From the cell containing the given text, extract its center point as (x, y) coordinate. 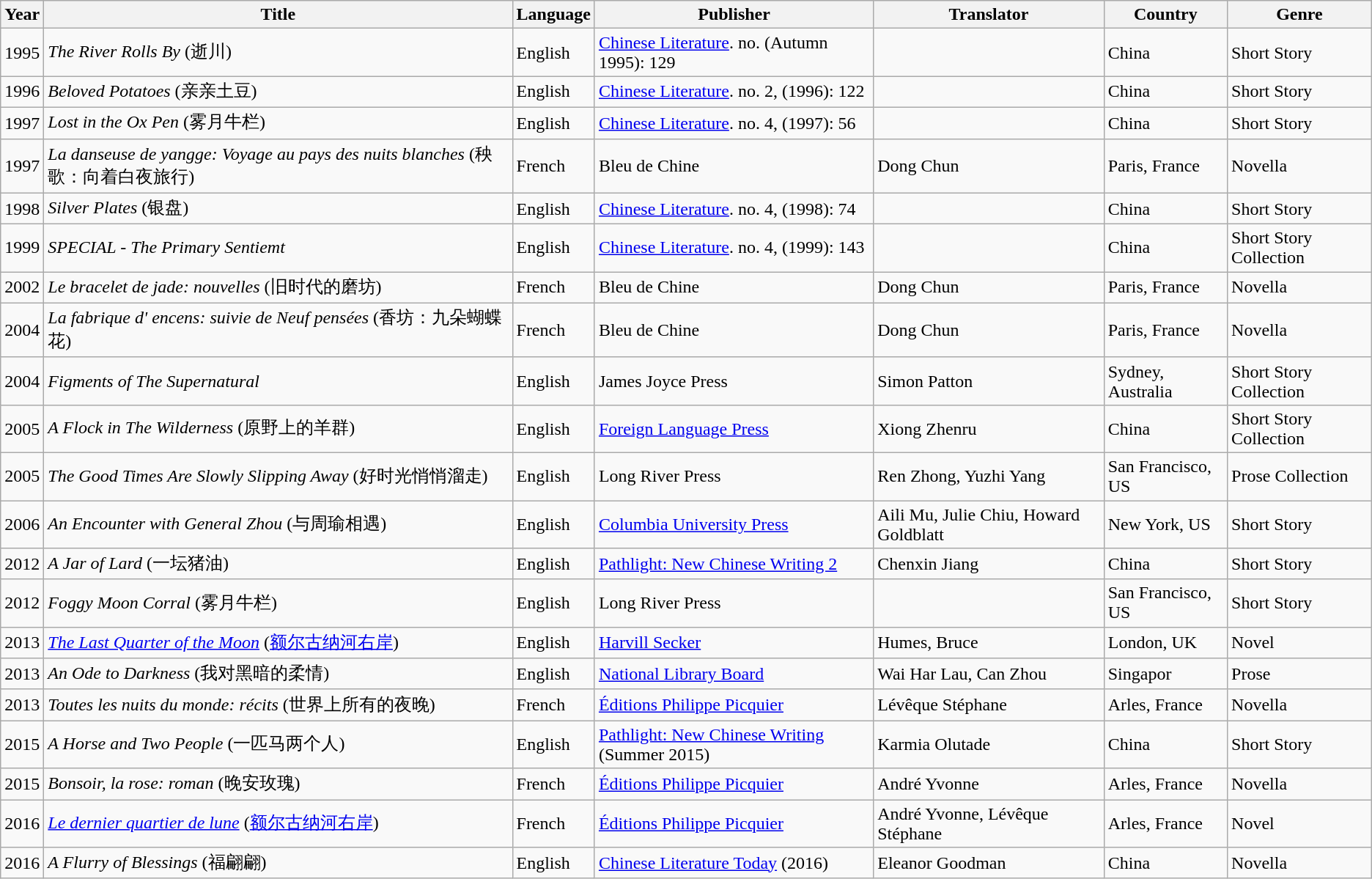
Pathlight: New Chinese Writing (Summer 2015) (734, 745)
1998 (22, 208)
Eleanor Goodman (989, 864)
Wai Har Lau, Can Zhou (989, 674)
New York, US (1165, 523)
Chinese Literature. no. (Autumn 1995): 129 (734, 53)
Columbia University Press (734, 523)
Sydney, Australia (1165, 381)
Foreign Language Press (734, 428)
The River Rolls By (逝川) (279, 53)
James Joyce Press (734, 381)
A Flock in The Wilderness (原野上的羊群) (279, 428)
Bonsoir, la rose: roman (晚安玫瑰) (279, 784)
2002 (22, 287)
Simon Patton (989, 381)
Chinese Literature. no. 4, (1997): 56 (734, 123)
1995 (22, 53)
Singapor (1165, 674)
La danseuse de yangge: Voyage au pays des nuits blanches (秧歌：向着白夜旅行) (279, 166)
André Yvonne, Lévêque Stéphane (989, 823)
La fabrique d' encens: suivie de Neuf pensées (香坊：九朵蝴蝶花) (279, 330)
Toutes les nuits du monde: récits (世界上所有的夜晚) (279, 705)
Le dernier quartier de lune (额尔古纳河右岸) (279, 823)
Translator (989, 15)
Chenxin Jiang (989, 564)
Country (1165, 15)
Beloved Potatoes (亲亲土豆) (279, 92)
Language (553, 15)
Year (22, 15)
Prose Collection (1300, 477)
Karmia Olutade (989, 745)
Genre (1300, 15)
Lost in the Ox Pen (雾月牛栏) (279, 123)
A Jar of Lard (一坛猪油) (279, 564)
National Library Board (734, 674)
Prose (1300, 674)
Chinese Literature. no. 2, (1996): 122 (734, 92)
Title (279, 15)
Figments of The Supernatural (279, 381)
1996 (22, 92)
Silver Plates (银盘) (279, 208)
The Last Quarter of the Moon (额尔古纳河右岸) (279, 642)
Chinese Literature Today (2016) (734, 864)
A Horse and Two People (一匹马两个人) (279, 745)
Publisher (734, 15)
Lévêque Stéphane (989, 705)
Chinese Literature. no. 4, (1999): 143 (734, 248)
Chinese Literature. no. 4, (1998): 74 (734, 208)
An Ode to Darkness (我对黑暗的柔情) (279, 674)
2006 (22, 523)
Harvill Secker (734, 642)
Humes, Bruce (989, 642)
Pathlight: New Chinese Writing 2 (734, 564)
1999 (22, 248)
Aili Mu, Julie Chiu, Howard Goldblatt (989, 523)
Foggy Moon Corral (雾月牛栏) (279, 603)
André Yvonne (989, 784)
SPECIAL - The Primary Sentiemt (279, 248)
The Good Times Are Slowly Slipping Away (好时光悄悄溜走) (279, 477)
Ren Zhong, Yuzhi Yang (989, 477)
An Encounter with General Zhou (与周瑜相遇) (279, 523)
Le bracelet de jade: nouvelles (旧时代的磨坊) (279, 287)
London, UK (1165, 642)
A Flurry of Blessings (福翩翩) (279, 864)
Xiong Zhenru (989, 428)
